Output the (x, y) coordinate of the center of the cell containing the given text.  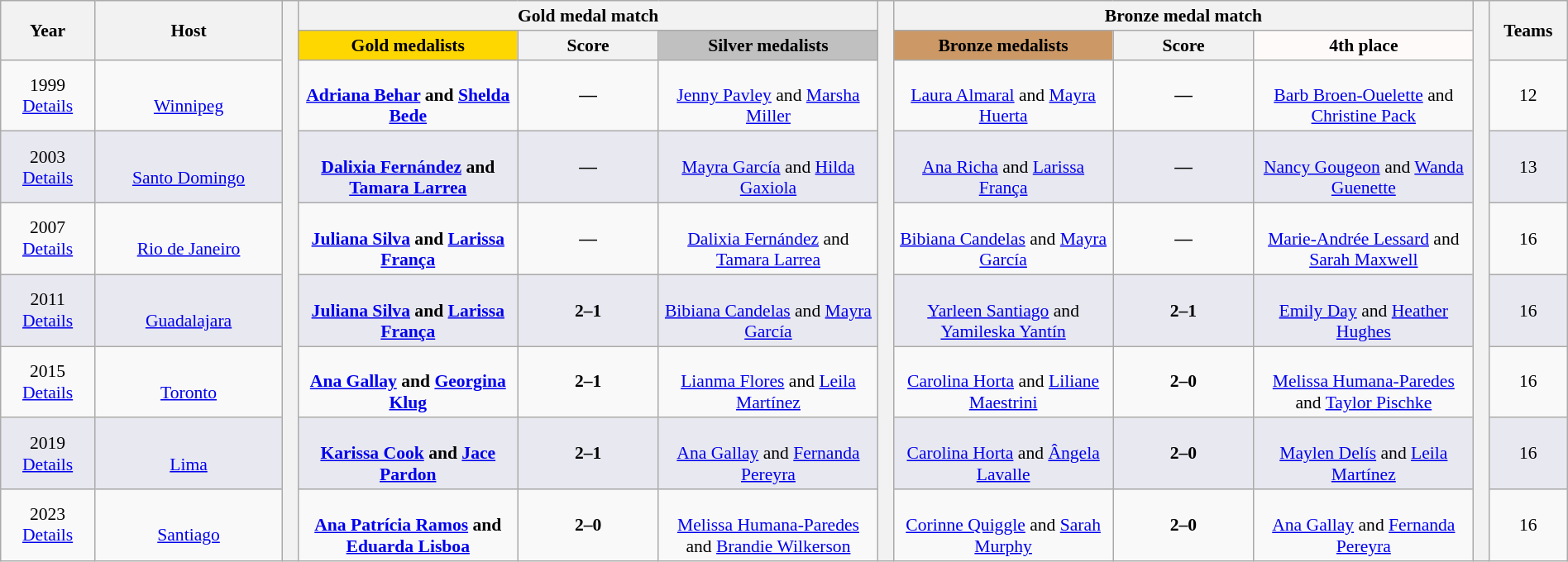
Santo Domingo (189, 167)
Ana Gallay and Georgina Klug (409, 382)
Host (189, 30)
Gold medalists (409, 45)
2011Details (48, 311)
Lima (189, 455)
1999Details (48, 96)
Lianma Flores and Leila Martínez (767, 382)
Mayra García and Hilda Gaxiola (767, 167)
Ana Patrícia Ramos and Eduarda Lisboa (409, 526)
Year (48, 30)
Emily Day and Heather Hughes (1363, 311)
4th place (1363, 45)
Bronze medalists (1004, 45)
Corinne Quiggle and Sarah Murphy (1004, 526)
12 (1528, 96)
Carolina Horta and Liliane Maestrini (1004, 382)
13 (1528, 167)
Marie-Andrée Lessard and Sarah Maxwell (1363, 240)
2007Details (48, 240)
Barb Broen-Ouelette and Christine Pack (1363, 96)
Karissa Cook and Jace Pardon (409, 455)
Silver medalists (767, 45)
Carolina Horta and Ângela Lavalle (1004, 455)
Yarleen Santiago and Yamileska Yantín (1004, 311)
Winnipeg (189, 96)
2019Details (48, 455)
Bronze medal match (1184, 16)
2015Details (48, 382)
Adriana Behar and Shelda Bede (409, 96)
Guadalajara (189, 311)
Santiago (189, 526)
Laura Almaral and Mayra Huerta (1004, 96)
Gold medal match (589, 16)
Rio de Janeiro (189, 240)
Ana Richa and Larissa França (1004, 167)
Jenny Pavley and Marsha Miller (767, 96)
Melissa Humana-Paredes and Brandie Wilkerson (767, 526)
Maylen Delís and Leila Martínez (1363, 455)
2003Details (48, 167)
Nancy Gougeon and Wanda Guenette (1363, 167)
Melissa Humana-Paredes and Taylor Pischke (1363, 382)
2023Details (48, 526)
Toronto (189, 382)
Teams (1528, 30)
